Determine the (X, Y) coordinate at the center of the cell enclosing the given text.  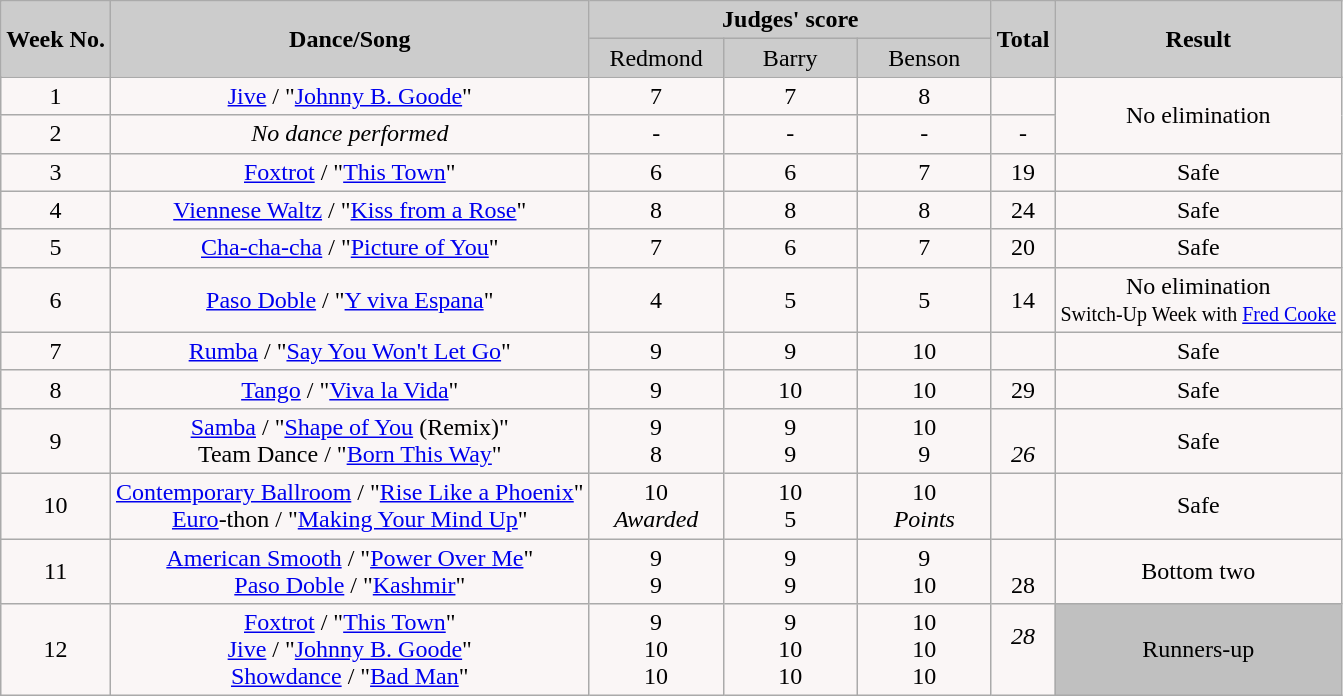
11 (56, 570)
Cha-cha-cha / "Picture of You" (350, 248)
3 (56, 172)
29 (1023, 389)
No dance performed (350, 134)
Barry (790, 58)
Benson (924, 58)
19 (1023, 172)
Week No. (56, 39)
Foxtrot / "This Town" (350, 172)
Judges' score (790, 20)
109 (924, 440)
No elimination (1198, 115)
14 (1023, 300)
98 (656, 440)
1 (56, 96)
24 (1023, 210)
10Points (924, 506)
Dance/Song (350, 39)
26 (1023, 440)
Viennese Waltz / "Kiss from a Rose" (350, 210)
American Smooth / "Power Over Me"Paso Doble / "Kashmir" (350, 570)
Tango / "Viva la Vida" (350, 389)
Paso Doble / "Y viva Espana" (350, 300)
10Awarded (656, 506)
2 (56, 134)
910 (924, 570)
12 (56, 650)
Total (1023, 39)
Samba / "Shape of You (Remix)"Team Dance / "Born This Way" (350, 440)
Result (1198, 39)
20 (1023, 248)
Rumba / "Say You Won't Let Go" (350, 351)
Foxtrot / "This Town"Jive / "Johnny B. Goode"Showdance / "Bad Man" (350, 650)
105 (790, 506)
Redmond (656, 58)
Jive / "Johnny B. Goode" (350, 96)
Runners-up (1198, 650)
Contemporary Ballroom / "Rise Like a Phoenix"Euro-thon / "Making Your Mind Up" (350, 506)
101010 (924, 650)
No eliminationSwitch-Up Week with Fred Cooke (1198, 300)
Bottom two (1198, 570)
